Detect which cell encompasses the target text, then output its [x, y] center coordinate. 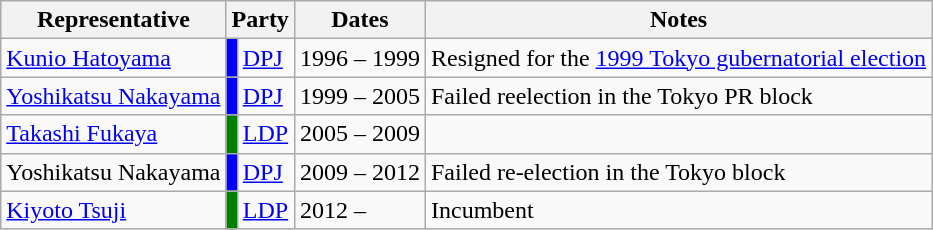
Representative [114, 20]
Failed re-election in the Tokyo block [678, 172]
Failed reelection in the Tokyo PR block [678, 96]
Dates [360, 20]
Resigned for the 1999 Tokyo gubernatorial election [678, 58]
Takashi Fukaya [114, 134]
1999 – 2005 [360, 96]
Kiyoto Tsuji [114, 210]
2012 – [360, 210]
2009 – 2012 [360, 172]
Party [260, 20]
Incumbent [678, 210]
Kunio Hatoyama [114, 58]
1996 – 1999 [360, 58]
2005 – 2009 [360, 134]
Notes [678, 20]
